Extract the [X, Y] coordinate from the center of the cell holding the provided text.  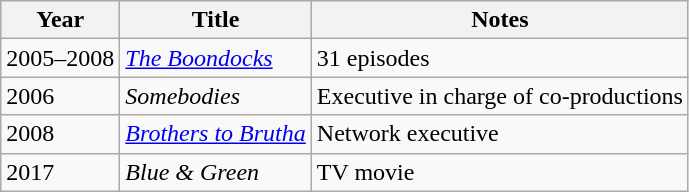
The Boondocks [216, 58]
Year [60, 20]
Brothers to Brutha [216, 134]
Title [216, 20]
Network executive [500, 134]
Blue & Green [216, 172]
TV movie [500, 172]
31 episodes [500, 58]
2005–2008 [60, 58]
Somebodies [216, 96]
2017 [60, 172]
2006 [60, 96]
Executive in charge of co-productions [500, 96]
Notes [500, 20]
2008 [60, 134]
